From the cell containing the given text, extract its center point as [x, y] coordinate. 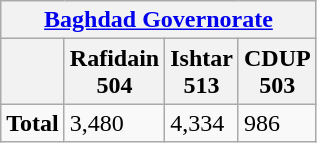
986 [277, 123]
4,334 [202, 123]
Rafidain504 [114, 72]
Baghdad Governorate [158, 20]
3,480 [114, 123]
Ishtar513 [202, 72]
Total [33, 123]
CDUP503 [277, 72]
